For the text-containing cell, return its midpoint in (x, y) coordinate format. 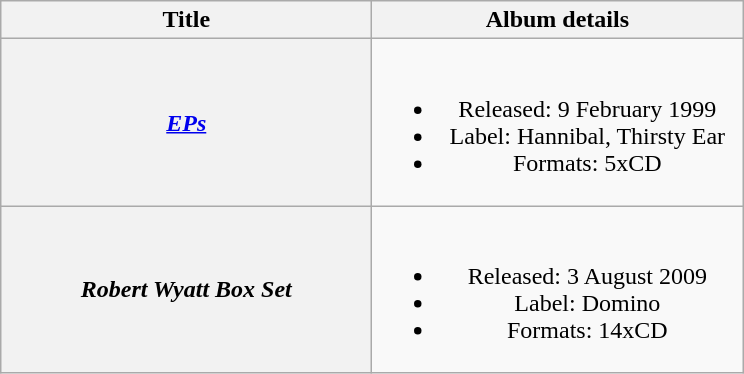
Title (186, 20)
EPs (186, 122)
Released: 3 August 2009Label: DominoFormats: 14xCD (558, 290)
Album details (558, 20)
Released: 9 February 1999Label: Hannibal, Thirsty EarFormats: 5xCD (558, 122)
Robert Wyatt Box Set (186, 290)
